Pinpoint the cell where the given text exists, returning its [X, Y] midpoint coordinate. 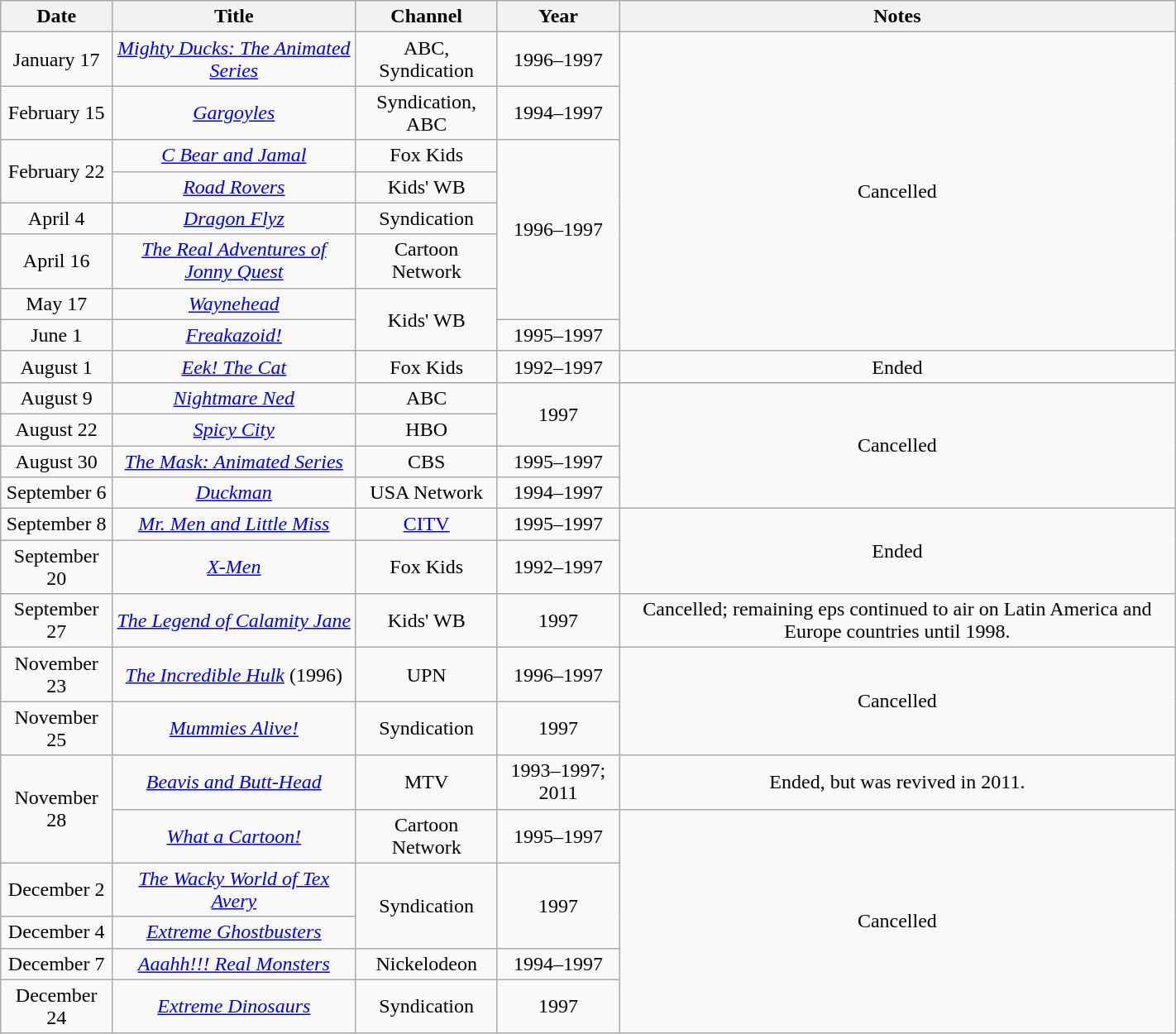
December 24 [56, 1006]
August 22 [56, 429]
November 28 [56, 809]
Road Rovers [234, 187]
Syndication, ABC [427, 112]
X-Men [234, 567]
What a Cartoon! [234, 835]
April 4 [56, 218]
December 4 [56, 932]
The Mask: Animated Series [234, 461]
Channel [427, 17]
September 8 [56, 524]
Aaahh!!! Real Monsters [234, 964]
December 2 [56, 890]
UPN [427, 675]
Nightmare Ned [234, 398]
ABC [427, 398]
The Wacky World of Tex Avery [234, 890]
Mr. Men and Little Miss [234, 524]
Duckman [234, 493]
November 25 [56, 728]
Nickelodeon [427, 964]
August 1 [56, 366]
November 23 [56, 675]
Freakazoid! [234, 335]
January 17 [56, 60]
CITV [427, 524]
June 1 [56, 335]
September 27 [56, 620]
The Real Adventures of Jonny Quest [234, 261]
Ended, but was revived in 2011. [898, 783]
CBS [427, 461]
Dragon Flyz [234, 218]
C Bear and Jamal [234, 156]
Gargoyles [234, 112]
April 16 [56, 261]
Date [56, 17]
Mighty Ducks: The Animated Series [234, 60]
September 20 [56, 567]
February 15 [56, 112]
ABC, Syndication [427, 60]
Extreme Dinosaurs [234, 1006]
HBO [427, 429]
August 9 [56, 398]
Year [557, 17]
February 22 [56, 171]
Spicy City [234, 429]
August 30 [56, 461]
The Incredible Hulk (1996) [234, 675]
September 6 [56, 493]
Cancelled; remaining eps continued to air on Latin America and Europe countries until 1998. [898, 620]
1993–1997; 2011 [557, 783]
Eek! The Cat [234, 366]
Extreme Ghostbusters [234, 932]
Waynehead [234, 304]
Mummies Alive! [234, 728]
May 17 [56, 304]
Title [234, 17]
Notes [898, 17]
USA Network [427, 493]
Beavis and Butt-Head [234, 783]
The Legend of Calamity Jane [234, 620]
MTV [427, 783]
December 7 [56, 964]
